Identify which cell holds the provided text, then report its [X, Y] central coordinate. 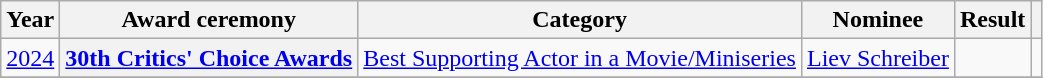
Liev Schreiber [878, 58]
Award ceremony [209, 20]
30th Critics' Choice Awards [209, 58]
Best Supporting Actor in a Movie/Miniseries [580, 58]
Category [580, 20]
2024 [30, 58]
Result [992, 20]
Nominee [878, 20]
Year [30, 20]
